For the text-containing cell, return its midpoint in (x, y) coordinate format. 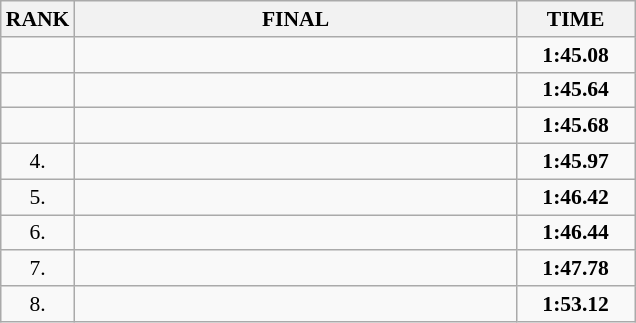
1:45.64 (576, 90)
1:45.97 (576, 162)
4. (38, 162)
5. (38, 197)
8. (38, 304)
1:46.44 (576, 233)
1:45.68 (576, 126)
1:46.42 (576, 197)
6. (38, 233)
1:47.78 (576, 269)
7. (38, 269)
TIME (576, 19)
1:53.12 (576, 304)
FINAL (295, 19)
RANK (38, 19)
1:45.08 (576, 55)
